Return the [x, y] coordinate for the center point of the cell that contains the specified text.  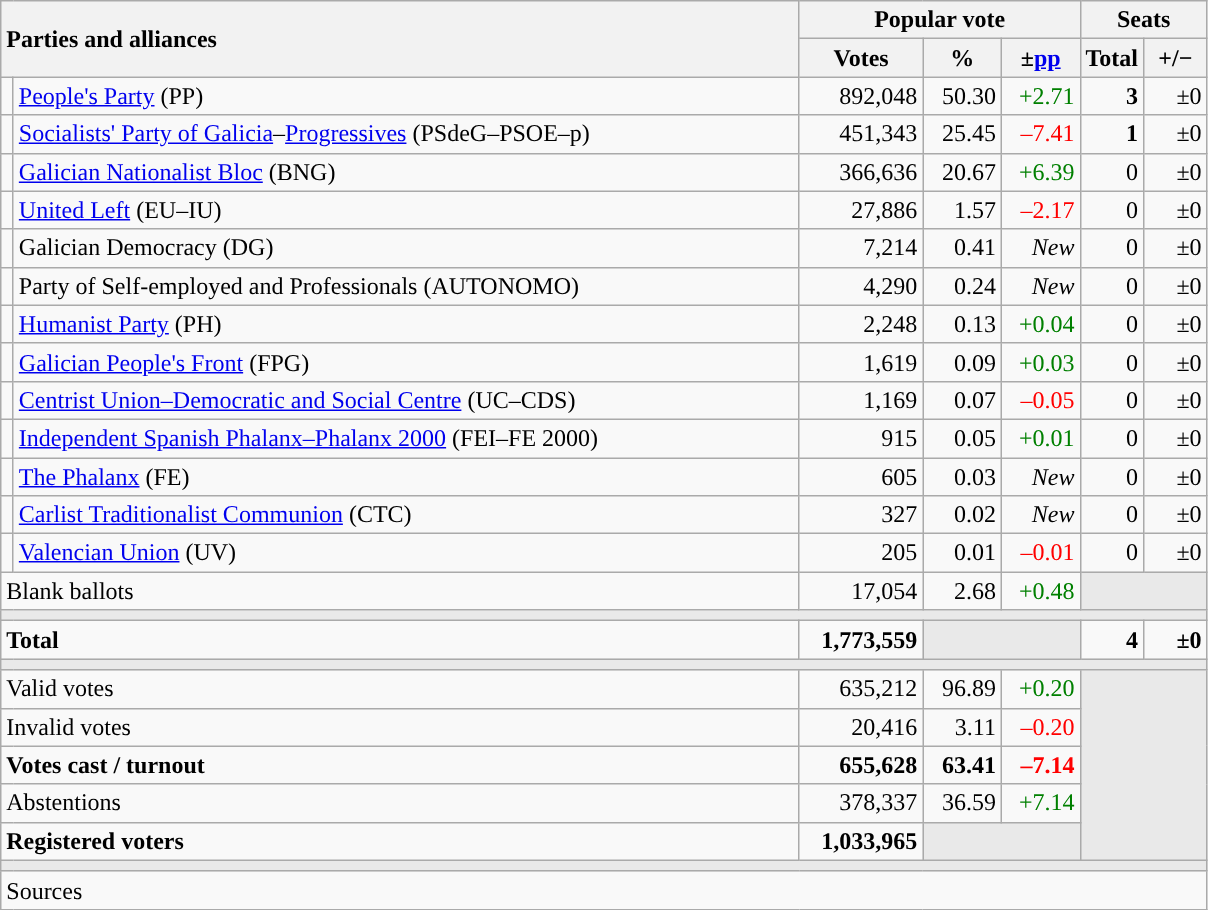
Seats [1144, 20]
0.07 [962, 400]
Blank ballots [400, 591]
+0.04 [1040, 324]
27,886 [861, 210]
2,248 [861, 324]
Carlist Traditionalist Communion (CTC) [406, 515]
0.03 [962, 477]
205 [861, 553]
96.89 [962, 689]
Votes [861, 58]
+0.20 [1040, 689]
–2.17 [1040, 210]
20.67 [962, 172]
655,628 [861, 765]
4,290 [861, 286]
Galician Nationalist Bloc (BNG) [406, 172]
7,214 [861, 248]
–7.41 [1040, 134]
Popular vote [940, 20]
Invalid votes [400, 727]
0.02 [962, 515]
Registered voters [400, 841]
Galician People's Front (FPG) [406, 362]
Socialists' Party of Galicia–Progressives (PSdeG–PSOE–p) [406, 134]
1,619 [861, 362]
915 [861, 438]
3 [1112, 96]
1,773,559 [861, 640]
1,033,965 [861, 841]
+/− [1176, 58]
0.41 [962, 248]
United Left (EU–IU) [406, 210]
Centrist Union–Democratic and Social Centre (UC–CDS) [406, 400]
20,416 [861, 727]
+0.03 [1040, 362]
1 [1112, 134]
Independent Spanish Phalanx–Phalanx 2000 (FEI–FE 2000) [406, 438]
Parties and alliances [400, 39]
–7.14 [1040, 765]
0.13 [962, 324]
People's Party (PP) [406, 96]
+7.14 [1040, 803]
635,212 [861, 689]
0.01 [962, 553]
605 [861, 477]
Abstentions [400, 803]
Valid votes [400, 689]
25.45 [962, 134]
63.41 [962, 765]
2.68 [962, 591]
±pp [1040, 58]
–0.20 [1040, 727]
892,048 [861, 96]
366,636 [861, 172]
Party of Self-employed and Professionals (AUTONOMO) [406, 286]
0.05 [962, 438]
–0.05 [1040, 400]
+2.71 [1040, 96]
Galician Democracy (DG) [406, 248]
+6.39 [1040, 172]
1.57 [962, 210]
36.59 [962, 803]
The Phalanx (FE) [406, 477]
4 [1112, 640]
Humanist Party (PH) [406, 324]
+0.01 [1040, 438]
Votes cast / turnout [400, 765]
0.24 [962, 286]
+0.48 [1040, 591]
–0.01 [1040, 553]
50.30 [962, 96]
1,169 [861, 400]
327 [861, 515]
17,054 [861, 591]
451,343 [861, 134]
Valencian Union (UV) [406, 553]
3.11 [962, 727]
378,337 [861, 803]
% [962, 58]
Sources [604, 890]
0.09 [962, 362]
